Determine the [x, y] coordinate at the center of the cell enclosing the given text.  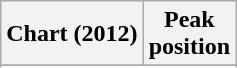
Peakposition [189, 34]
Chart (2012) [72, 34]
